Scan for the cell matching the given text and deliver its (x, y) coordinate at center. 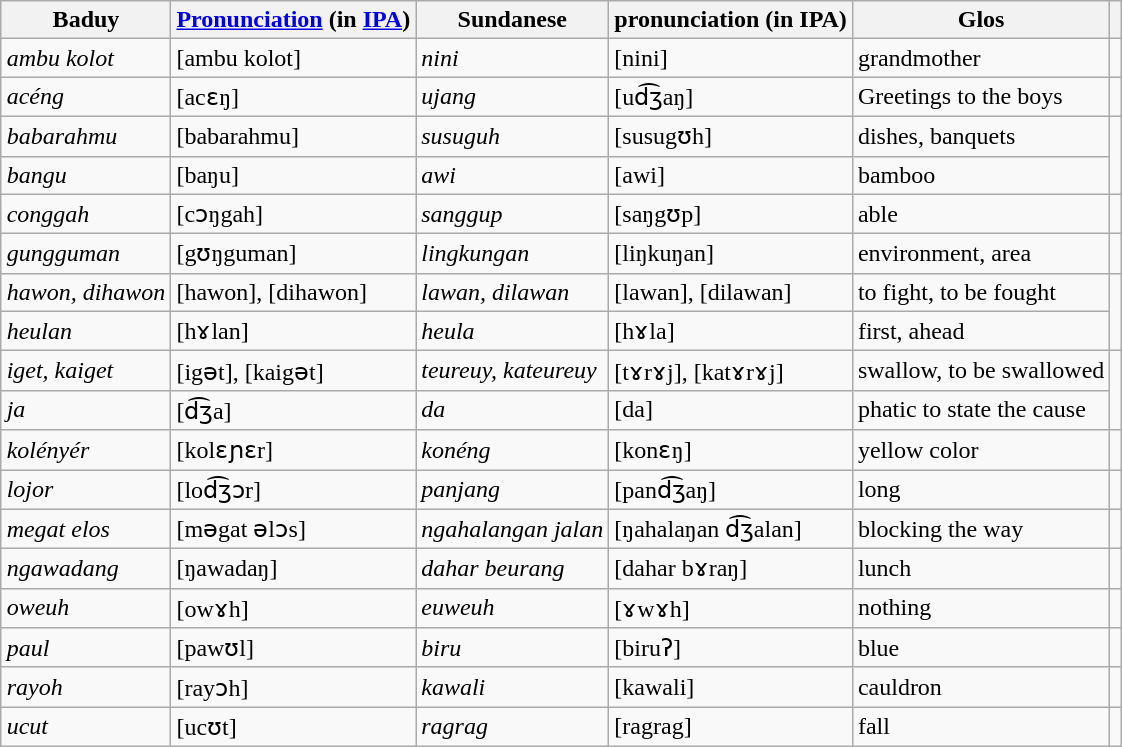
oweuh (86, 608)
[liŋkuŋan] (731, 254)
swallow, to be swallowed (980, 371)
Baduy (86, 20)
[ambu kolot] (294, 58)
long (980, 490)
euweuh (512, 608)
dahar beurang (512, 569)
[igət], [kaigət] (294, 371)
[ɤwɤh] (731, 608)
kawali (512, 687)
[ragrag] (731, 727)
ngawadang (86, 569)
[nini] (731, 58)
able (980, 214)
paul (86, 648)
cauldron (980, 687)
[kawali] (731, 687)
[saŋgʊp] (731, 214)
dishes, banquets (980, 136)
ambu kolot (86, 58)
kolényér (86, 450)
Sundanese (512, 20)
ragrag (512, 727)
iget, kaiget (86, 371)
[ŋawadaŋ] (294, 569)
babarahmu (86, 136)
heula (512, 331)
bangu (86, 175)
[kolɛɲɛr] (294, 450)
[hɤla] (731, 331)
acéng (86, 97)
[biruʔ] (731, 648)
nini (512, 58)
susuguh (512, 136)
[gʊŋguman] (294, 254)
[cɔŋgah] (294, 214)
grandmother (980, 58)
[rayɔh] (294, 687)
[lod͡ʒɔr] (294, 490)
conggah (86, 214)
rayoh (86, 687)
to fight, to be fought (980, 292)
yellow color (980, 450)
[hɤlan] (294, 331)
gungguman (86, 254)
hawon, dihawon (86, 292)
ngahalangan jalan (512, 529)
fall (980, 727)
environment, area (980, 254)
bamboo (980, 175)
[owɤh] (294, 608)
[ŋahalaŋan d͡ʒalan] (731, 529)
[lawan], [dilawan] (731, 292)
ucut (86, 727)
ja (86, 410)
blocking the way (980, 529)
[baŋu] (294, 175)
[hawon], [dihawon] (294, 292)
megat elos (86, 529)
[konɛŋ] (731, 450)
nothing (980, 608)
first, ahead (980, 331)
lingkungan (512, 254)
[pawʊl] (294, 648)
panjang (512, 490)
Greetings to the boys (980, 97)
[babarahmu] (294, 136)
biru (512, 648)
[dahar bɤraŋ] (731, 569)
lawan, dilawan (512, 292)
awi (512, 175)
[ucʊt] (294, 727)
heulan (86, 331)
Pronunciation (in IPA) (294, 20)
[tɤrɤj], [katɤrɤj] (731, 371)
lojor (86, 490)
sanggup (512, 214)
[məgat əlɔs] (294, 529)
phatic to state the cause (980, 410)
teureuy, kateureuy (512, 371)
[d͡ʒa] (294, 410)
blue (980, 648)
lunch (980, 569)
Glos (980, 20)
pronunciation (in IPA) (731, 20)
[pand͡ʒaŋ] (731, 490)
[awi] (731, 175)
[susugʊh] (731, 136)
[acɛŋ] (294, 97)
konéng (512, 450)
[da] (731, 410)
da (512, 410)
ujang (512, 97)
[ud͡ʒaŋ] (731, 97)
